Scan for the cell matching the given text and deliver its [X, Y] coordinate at center. 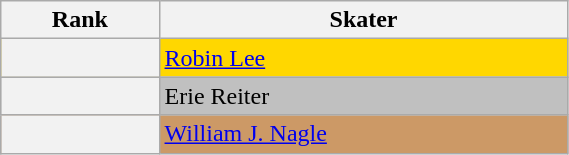
Rank [80, 20]
Skater [364, 20]
Robin Lee [364, 58]
Erie Reiter [364, 96]
William J. Nagle [364, 134]
